Locate the cell with the specified text and output its (x, y) center coordinate. 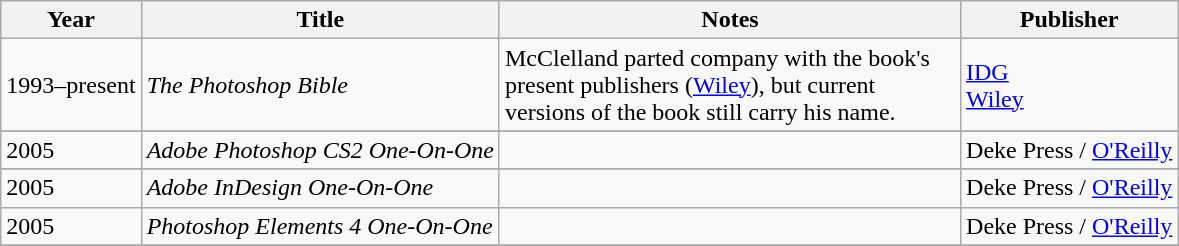
Photoshop Elements 4 One-On-One (320, 226)
Adobe InDesign One-On-One (320, 188)
The Photoshop Bible (320, 85)
Publisher (1070, 20)
Year (71, 20)
McClelland parted company with the book's present publishers (Wiley), but current versions of the book still carry his name. (730, 85)
Title (320, 20)
1993–present (71, 85)
IDGWiley (1070, 85)
Notes (730, 20)
Adobe Photoshop CS2 One-On-One (320, 150)
